Output the (x, y) coordinate of the center of the cell containing the given text.  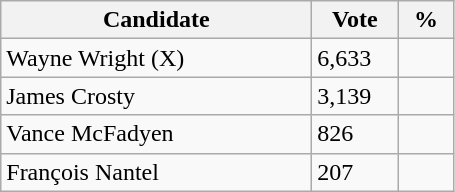
Vance McFadyen (156, 134)
James Crosty (156, 96)
3,139 (355, 96)
% (426, 20)
826 (355, 134)
6,633 (355, 58)
Candidate (156, 20)
207 (355, 172)
Vote (355, 20)
François Nantel (156, 172)
Wayne Wright (X) (156, 58)
